Detect which cell encompasses the target text, then output its (X, Y) center coordinate. 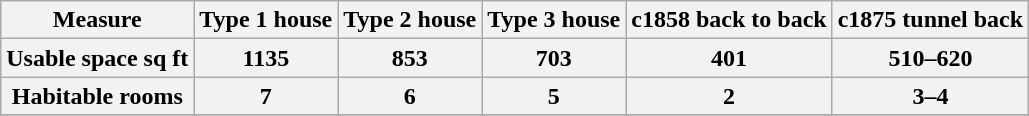
c1875 tunnel back (930, 20)
401 (729, 58)
Habitable rooms (98, 96)
703 (554, 58)
510–620 (930, 58)
c1858 back to back (729, 20)
7 (266, 96)
853 (410, 58)
Measure (98, 20)
6 (410, 96)
Type 1 house (266, 20)
5 (554, 96)
Type 3 house (554, 20)
Usable space sq ft (98, 58)
3–4 (930, 96)
2 (729, 96)
Type 2 house (410, 20)
1135 (266, 58)
